From the cell containing the given text, extract its center point as [x, y] coordinate. 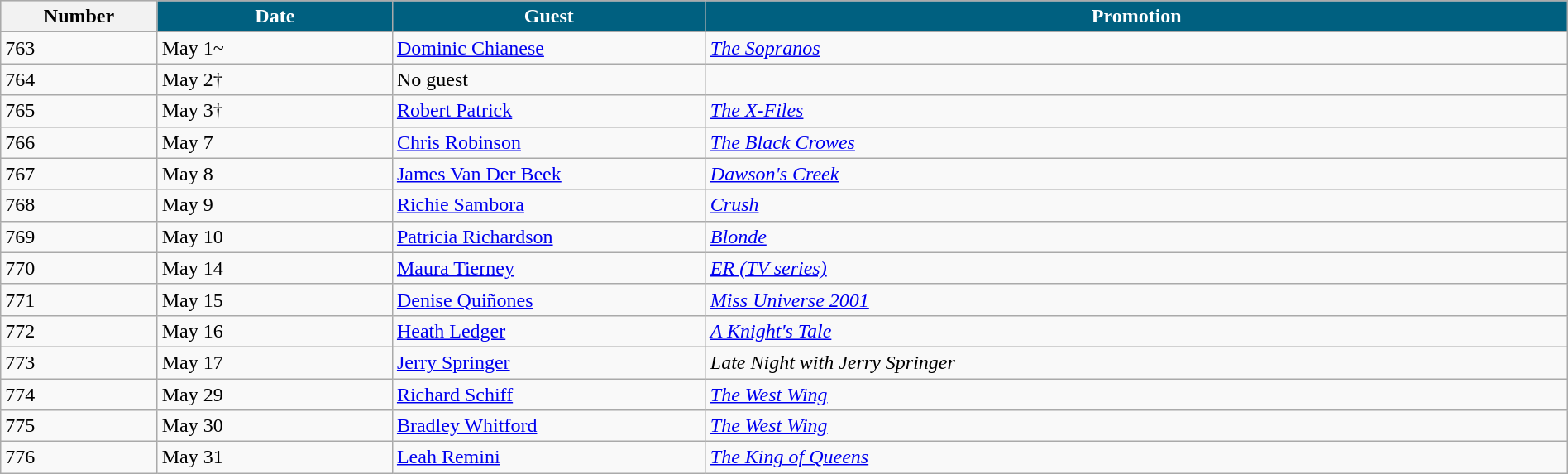
Chris Robinson [549, 142]
Maura Tierney [549, 268]
774 [79, 395]
763 [79, 48]
767 [79, 174]
Blonde [1136, 237]
May 3† [275, 111]
May 15 [275, 299]
May 9 [275, 205]
773 [79, 362]
No guest [549, 79]
May 30 [275, 426]
Bradley Whitford [549, 426]
Dominic Chianese [549, 48]
ER (TV series) [1136, 268]
The Black Crowes [1136, 142]
776 [79, 457]
May 31 [275, 457]
A Knight's Tale [1136, 331]
May 16 [275, 331]
Jerry Springer [549, 362]
May 8 [275, 174]
James Van Der Beek [549, 174]
766 [79, 142]
The King of Queens [1136, 457]
Date [275, 17]
772 [79, 331]
Patricia Richardson [549, 237]
Dawson's Creek [1136, 174]
May 1~ [275, 48]
Crush [1136, 205]
May 10 [275, 237]
May 2† [275, 79]
Richard Schiff [549, 395]
Heath Ledger [549, 331]
775 [79, 426]
764 [79, 79]
May 14 [275, 268]
Richie Sambora [549, 205]
771 [79, 299]
May 7 [275, 142]
Guest [549, 17]
Leah Remini [549, 457]
765 [79, 111]
May 29 [275, 395]
Late Night with Jerry Springer [1136, 362]
Miss Universe 2001 [1136, 299]
768 [79, 205]
Number [79, 17]
770 [79, 268]
The Sopranos [1136, 48]
The X-Files [1136, 111]
Robert Patrick [549, 111]
May 17 [275, 362]
Promotion [1136, 17]
Denise Quiñones [549, 299]
769 [79, 237]
